Return [X, Y] of the center of cell containing provided text 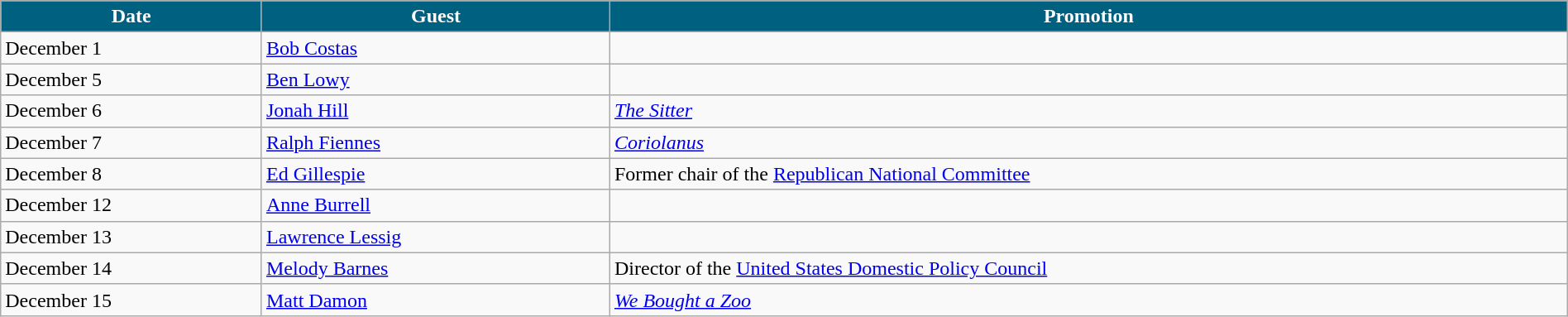
Melody Barnes [435, 268]
December 5 [131, 79]
Coriolanus [1088, 142]
December 1 [131, 48]
December 8 [131, 174]
We Bought a Zoo [1088, 300]
Ed Gillespie [435, 174]
Guest [435, 17]
Ben Lowy [435, 79]
December 7 [131, 142]
Director of the United States Domestic Policy Council [1088, 268]
Anne Burrell [435, 205]
December 14 [131, 268]
December 12 [131, 205]
Bob Costas [435, 48]
Matt Damon [435, 300]
Ralph Fiennes [435, 142]
Date [131, 17]
Lawrence Lessig [435, 237]
December 13 [131, 237]
Promotion [1088, 17]
Former chair of the Republican National Committee [1088, 174]
Jonah Hill [435, 111]
December 6 [131, 111]
December 15 [131, 300]
The Sitter [1088, 111]
